Provide the (X, Y) coordinate of the cell's center where the given text is located.  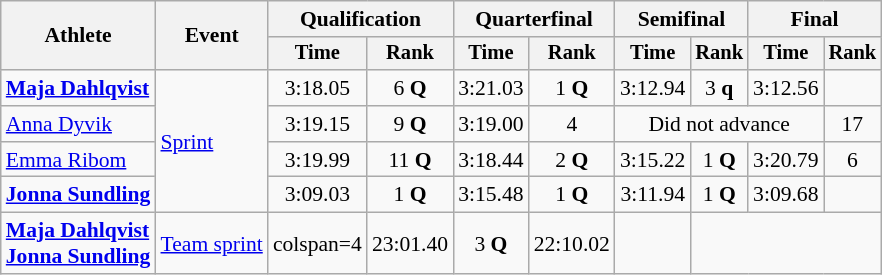
Final (814, 19)
3:20.79 (786, 160)
Team sprint (211, 244)
3:15.22 (652, 160)
3:18.05 (318, 88)
3:19.99 (318, 160)
6 (853, 160)
3:15.48 (490, 195)
3:12.56 (786, 88)
Qualification (360, 19)
9 Q (410, 124)
22:10.02 (572, 244)
3:09.68 (786, 195)
Jonna Sundling (78, 195)
3:19.00 (490, 124)
3:09.03 (318, 195)
Maja DahlqvistJonna Sundling (78, 244)
2 Q (572, 160)
3:18.44 (490, 160)
Did not advance (720, 124)
23:01.40 (410, 244)
Athlete (78, 36)
3:11.94 (652, 195)
3 q (719, 88)
Maja Dahlqvist (78, 88)
3 Q (490, 244)
colspan=4 (318, 244)
Quarterfinal (534, 19)
17 (853, 124)
3:19.15 (318, 124)
Sprint (211, 141)
3:21.03 (490, 88)
3:12.94 (652, 88)
11 Q (410, 160)
Emma Ribom (78, 160)
4 (572, 124)
6 Q (410, 88)
Event (211, 36)
Semifinal (682, 19)
Anna Dyvik (78, 124)
